Find where the given text appears and provide that cell's center as [X, Y] coordinate. 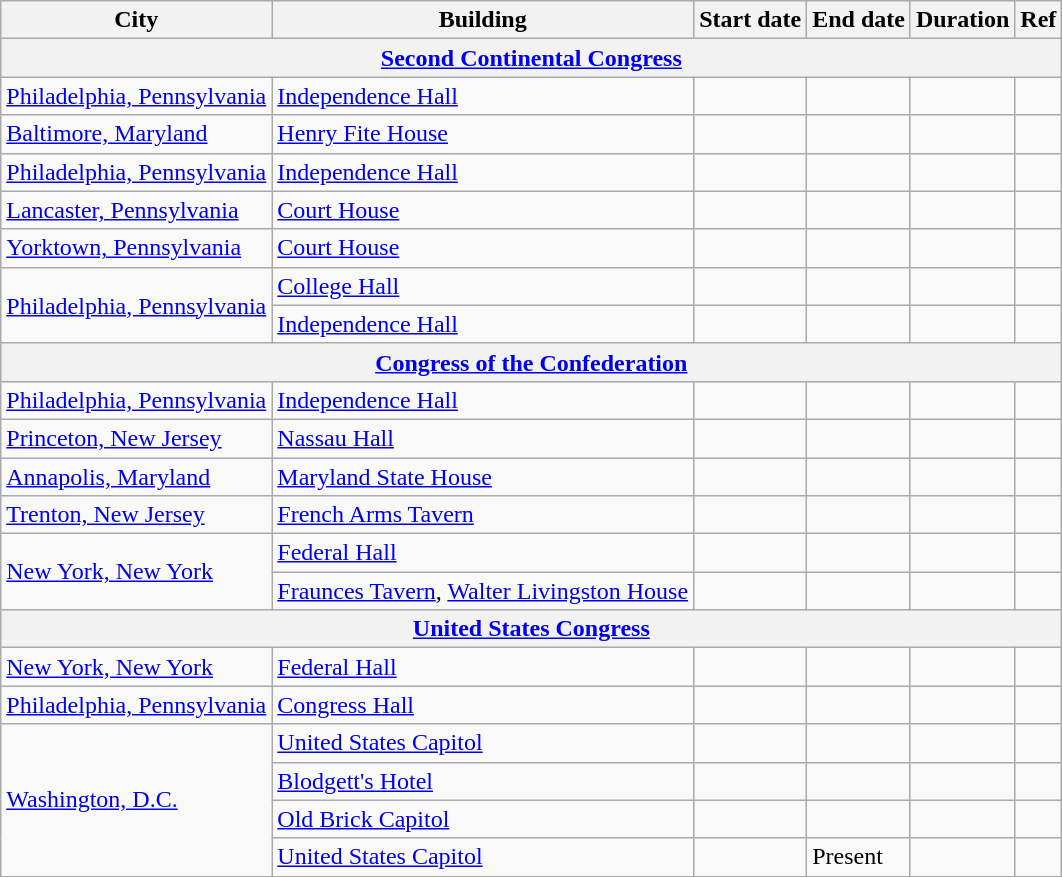
Washington, D.C. [136, 800]
End date [859, 20]
Baltimore, Maryland [136, 134]
Present [859, 857]
Henry Fite House [483, 134]
Yorktown, Pennsylvania [136, 248]
Maryland State House [483, 477]
Fraunces Tavern, Walter Livingston House [483, 591]
Start date [750, 20]
Duration [962, 20]
College Hall [483, 286]
Building [483, 20]
United States Congress [532, 629]
Trenton, New Jersey [136, 515]
Blodgett's Hotel [483, 781]
Ref [1038, 20]
Old Brick Capitol [483, 819]
French Arms Tavern [483, 515]
Princeton, New Jersey [136, 438]
City [136, 20]
Nassau Hall [483, 438]
Lancaster, Pennsylvania [136, 210]
Congress Hall [483, 705]
Congress of the Confederation [532, 362]
Annapolis, Maryland [136, 477]
Second Continental Congress [532, 58]
